Identify which cell holds the provided text, then report its [x, y] central coordinate. 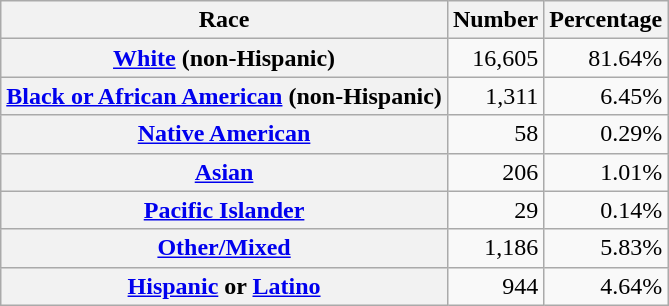
Asian [224, 172]
1,186 [495, 248]
206 [495, 172]
58 [495, 134]
White (non-Hispanic) [224, 58]
Race [224, 20]
0.14% [606, 210]
1,311 [495, 96]
Native American [224, 134]
Black or African American (non-Hispanic) [224, 96]
944 [495, 286]
4.64% [606, 286]
Number [495, 20]
0.29% [606, 134]
6.45% [606, 96]
5.83% [606, 248]
Hispanic or Latino [224, 286]
1.01% [606, 172]
Other/Mixed [224, 248]
Pacific Islander [224, 210]
16,605 [495, 58]
Percentage [606, 20]
81.64% [606, 58]
29 [495, 210]
